Detect which cell encompasses the target text, then output its [X, Y] center coordinate. 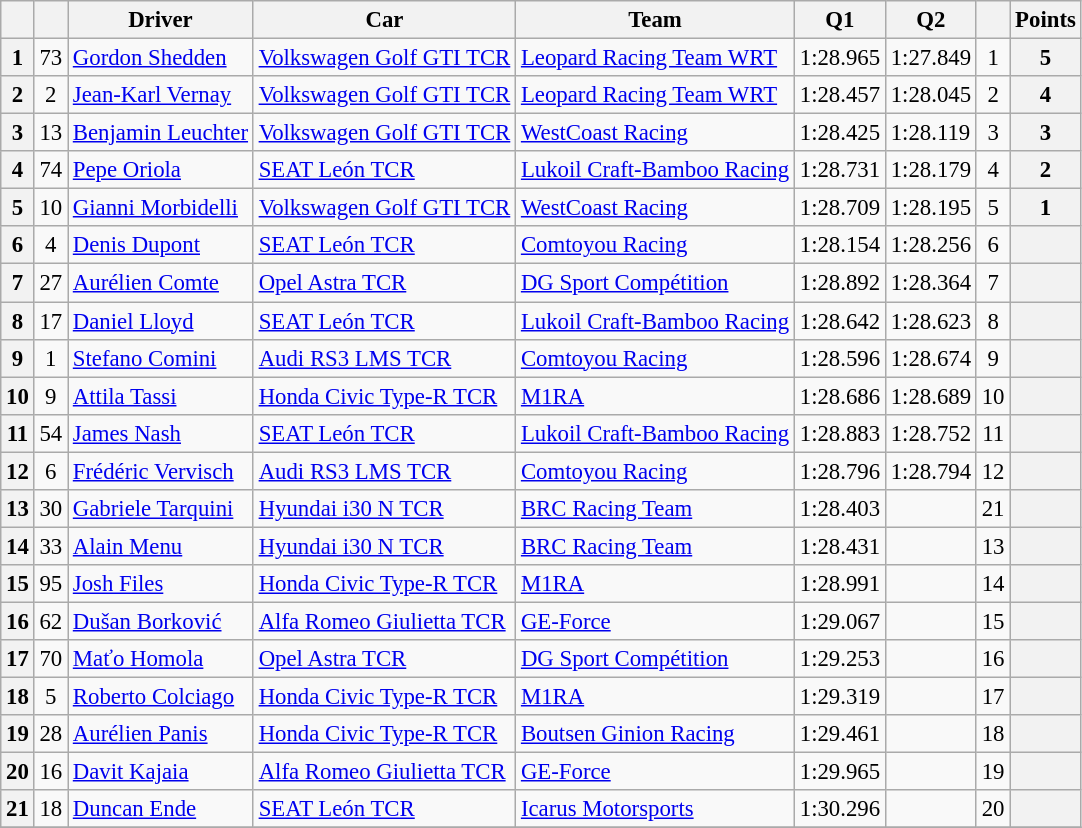
28 [50, 734]
Alain Menu [161, 546]
Josh Files [161, 584]
1:28.403 [840, 509]
1:28.752 [930, 433]
Benjamin Leuchter [161, 133]
1:28.965 [840, 58]
Dušan Borković [161, 621]
95 [50, 584]
1:28.431 [840, 546]
1:29.965 [840, 772]
Duncan Ende [161, 809]
Q2 [930, 20]
Car [384, 20]
1:28.596 [840, 358]
1:30.296 [840, 809]
30 [50, 509]
1:28.256 [930, 245]
1:28.796 [840, 471]
33 [50, 546]
Points [1046, 20]
Daniel Lloyd [161, 321]
1:27.849 [930, 58]
1:29.253 [840, 659]
70 [50, 659]
Davit Kajaia [161, 772]
1:29.319 [840, 697]
1:28.686 [840, 396]
Driver [161, 20]
Maťo Homola [161, 659]
62 [50, 621]
Aurélien Comte [161, 283]
1:28.731 [840, 170]
Frédéric Vervisch [161, 471]
1:28.642 [840, 321]
1:28.709 [840, 208]
1:28.674 [930, 358]
Stefano Comini [161, 358]
Gianni Morbidelli [161, 208]
1:28.179 [930, 170]
1:28.794 [930, 471]
73 [50, 58]
1:28.623 [930, 321]
1:29.067 [840, 621]
1:28.892 [840, 283]
1:28.154 [840, 245]
1:28.991 [840, 584]
74 [50, 170]
Gabriele Tarquini [161, 509]
54 [50, 433]
1:28.364 [930, 283]
Pepe Oriola [161, 170]
1:29.461 [840, 734]
Aurélien Panis [161, 734]
Attila Tassi [161, 396]
Jean-Karl Vernay [161, 95]
1:28.425 [840, 133]
1:28.119 [930, 133]
Denis Dupont [161, 245]
1:28.457 [840, 95]
Boutsen Ginion Racing [656, 734]
Roberto Colciago [161, 697]
James Nash [161, 433]
1:28.689 [930, 396]
1:28.045 [930, 95]
Gordon Shedden [161, 58]
Q1 [840, 20]
1:28.883 [840, 433]
Team [656, 20]
Icarus Motorsports [656, 809]
27 [50, 283]
1:28.195 [930, 208]
